From the cell containing the given text, extract its center point as [X, Y] coordinate. 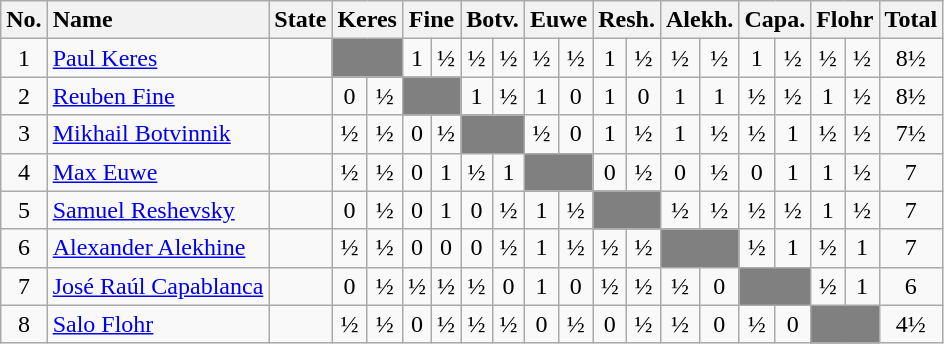
Paul Keres [158, 58]
José Raúl Capablanca [158, 286]
4 [24, 172]
Capa. [775, 20]
Euwe [558, 20]
3 [24, 134]
Resh. [627, 20]
4½ [911, 324]
No. [24, 20]
Samuel Reshevsky [158, 210]
Flohr [845, 20]
Reuben Fine [158, 96]
Max Euwe [158, 172]
Botv. [493, 20]
Alexander Alekhine [158, 248]
Name [158, 20]
Mikhail Botvinnik [158, 134]
7½ [911, 134]
5 [24, 210]
Alekh. [699, 20]
Keres [368, 20]
2 [24, 96]
Total [911, 20]
Fine [431, 20]
Salo Flohr [158, 324]
8 [24, 324]
State [300, 20]
